Extract the [x, y] coordinate from the center of the cell holding the provided text.  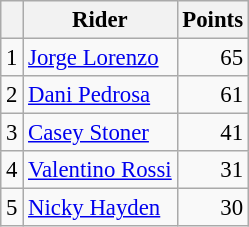
2 [12, 95]
31 [212, 170]
61 [212, 95]
1 [12, 58]
65 [212, 58]
Casey Stoner [100, 133]
Points [212, 20]
30 [212, 208]
Valentino Rossi [100, 170]
5 [12, 208]
41 [212, 133]
Rider [100, 20]
4 [12, 170]
Nicky Hayden [100, 208]
Jorge Lorenzo [100, 58]
3 [12, 133]
Dani Pedrosa [100, 95]
